Find where the given text appears and provide that cell's center as [x, y] coordinate. 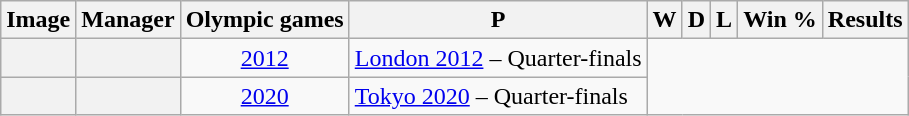
L [724, 20]
Manager [128, 20]
Olympic games [264, 20]
P [498, 20]
Win % [780, 20]
Tokyo 2020 – Quarter-finals [498, 96]
Image [38, 20]
Results [865, 20]
D [696, 20]
2012 [264, 58]
2020 [264, 96]
London 2012 – Quarter-finals [498, 58]
W [664, 20]
